Return the (x, y) coordinate for the center point of the cell that contains the specified text.  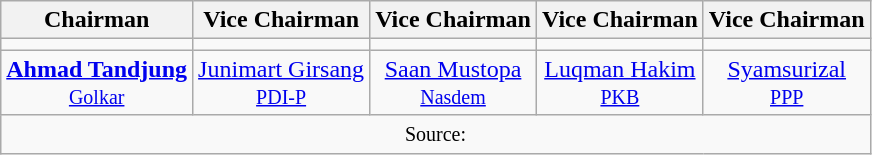
Ahmad TandjungGolkar (97, 82)
Source: (436, 134)
SyamsurizalPPP (786, 82)
Chairman (97, 20)
Luqman HakimPKB (620, 82)
Junimart GirsangPDI-P (282, 82)
Saan MustopaNasdem (454, 82)
